Return the (X, Y) coordinate for the center point of the cell that contains the specified text.  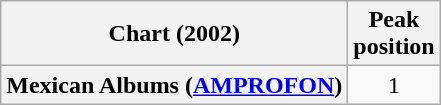
Mexican Albums (AMPROFON) (174, 85)
Peakposition (394, 34)
1 (394, 85)
Chart (2002) (174, 34)
